Return the (x, y) coordinate for the center point of the cell that contains the specified text.  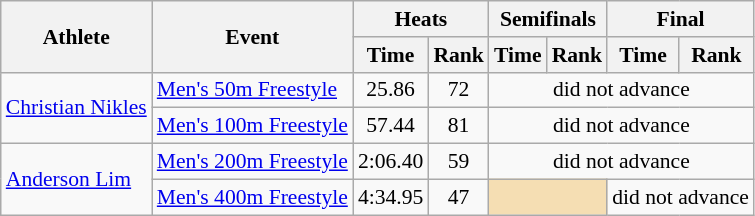
Event (252, 36)
25.86 (390, 90)
47 (458, 197)
59 (458, 162)
2:06.40 (390, 162)
Men's 200m Freestyle (252, 162)
Semifinals (548, 19)
Christian Nikles (76, 108)
Men's 100m Freestyle (252, 126)
Final (680, 19)
4:34.95 (390, 197)
81 (458, 126)
Men's 50m Freestyle (252, 90)
Anderson Lim (76, 180)
Men's 400m Freestyle (252, 197)
Heats (421, 19)
Athlete (76, 36)
72 (458, 90)
57.44 (390, 126)
